Find where the given text appears and provide that cell's center as [X, Y] coordinate. 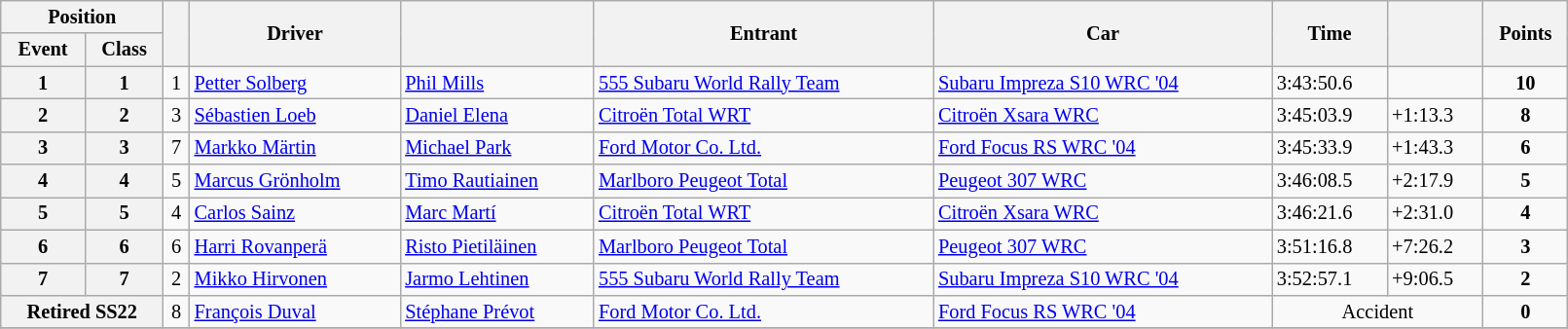
Marc Martí [496, 213]
Daniel Elena [496, 115]
3:43:50.6 [1330, 83]
+2:31.0 [1435, 213]
Time [1330, 33]
0 [1526, 311]
Carlos Sainz [296, 213]
Car [1103, 33]
Marcus Grönholm [296, 181]
Risto Pietiläinen [496, 246]
Class [124, 50]
+9:06.5 [1435, 279]
Markko Märtin [296, 148]
Michael Park [496, 148]
3:46:08.5 [1330, 181]
3:45:33.9 [1330, 148]
Entrant [763, 33]
Accident [1378, 311]
François Duval [296, 311]
Event [43, 50]
+7:26.2 [1435, 246]
Driver [296, 33]
3:51:16.8 [1330, 246]
Harri Rovanperä [296, 246]
3:45:03.9 [1330, 115]
+1:13.3 [1435, 115]
Timo Rautiainen [496, 181]
+1:43.3 [1435, 148]
Position [82, 17]
Sébastien Loeb [296, 115]
Stéphane Prévot [496, 311]
Petter Solberg [296, 83]
Retired SS22 [82, 311]
3:52:57.1 [1330, 279]
Mikko Hirvonen [296, 279]
+2:17.9 [1435, 181]
Jarmo Lehtinen [496, 279]
Points [1526, 33]
Phil Mills [496, 83]
10 [1526, 83]
3:46:21.6 [1330, 213]
